Provide the (x, y) coordinate of the cell's center where the given text is located.  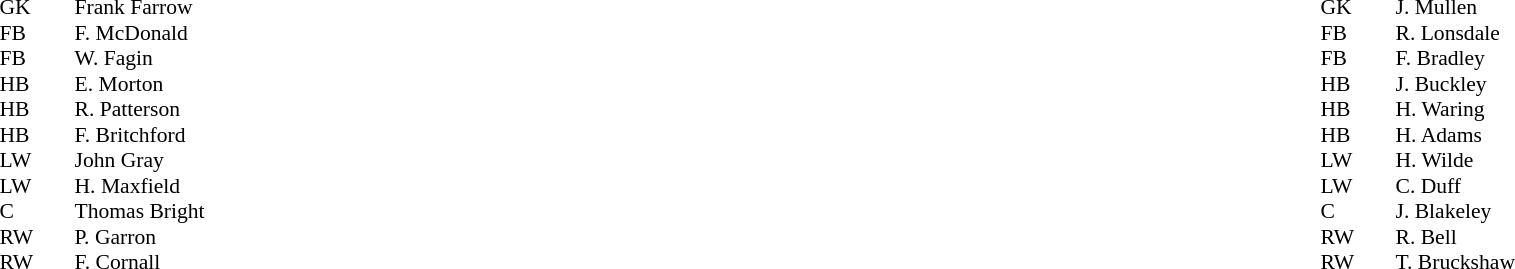
Thomas Bright (139, 211)
John Gray (139, 161)
R. Patterson (139, 109)
H. Waring (1455, 109)
J. Buckley (1455, 84)
H. Wilde (1455, 161)
R. Lonsdale (1455, 33)
F. McDonald (139, 33)
R. Bell (1455, 237)
C. Duff (1455, 186)
W. Fagin (139, 59)
J. Blakeley (1455, 211)
E. Morton (139, 84)
H. Adams (1455, 135)
H. Maxfield (139, 186)
F. Britchford (139, 135)
F. Bradley (1455, 59)
P. Garron (139, 237)
